For the text-containing cell, return its midpoint in [X, Y] coordinate format. 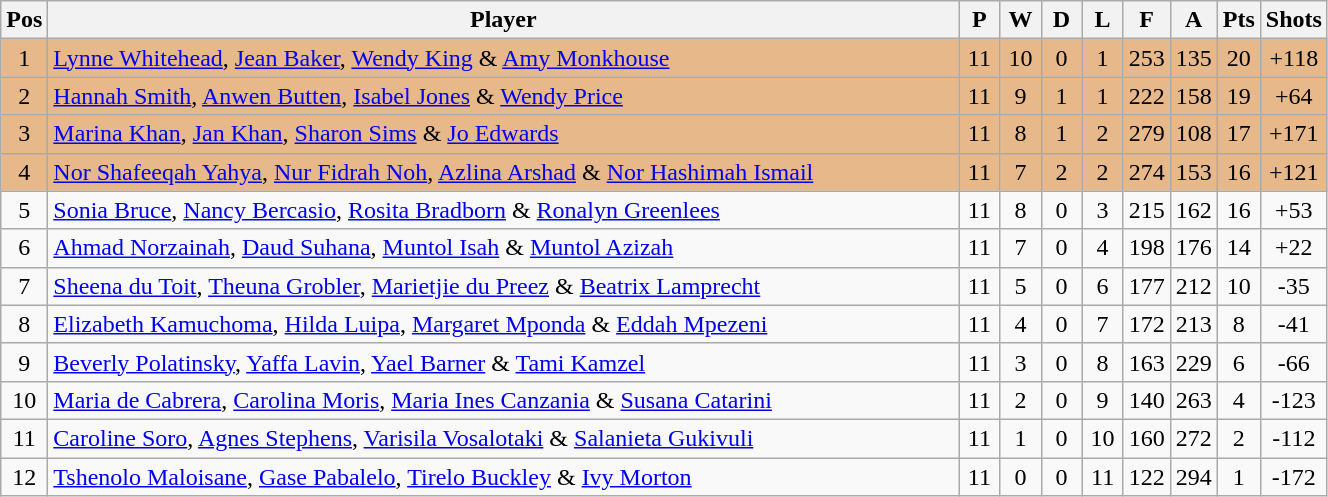
+171 [1294, 134]
135 [1194, 58]
-35 [1294, 286]
253 [1146, 58]
Marina Khan, Jan Khan, Sharon Sims & Jo Edwards [504, 134]
Pts [1238, 20]
163 [1146, 362]
L [1102, 20]
222 [1146, 96]
212 [1194, 286]
Beverly Polatinsky, Yaffa Lavin, Yael Barner & Tami Kamzel [504, 362]
P [980, 20]
12 [24, 477]
294 [1194, 477]
177 [1146, 286]
17 [1238, 134]
274 [1146, 172]
F [1146, 20]
Tshenolo Maloisane, Gase Pabalelo, Tirelo Buckley & Ivy Morton [504, 477]
Maria de Cabrera, Carolina Moris, Maria Ines Canzania & Susana Catarini [504, 400]
-112 [1294, 438]
20 [1238, 58]
198 [1146, 248]
Caroline Soro, Agnes Stephens, Varisila Vosalotaki & Salanieta Gukivuli [504, 438]
Sheena du Toit, Theuna Grobler, Marietjie du Preez & Beatrix Lamprecht [504, 286]
213 [1194, 324]
160 [1146, 438]
A [1194, 20]
158 [1194, 96]
Shots [1294, 20]
Nor Shafeeqah Yahya, Nur Fidrah Noh, Azlina Arshad & Nor Hashimah Ismail [504, 172]
+22 [1294, 248]
Hannah Smith, Anwen Butten, Isabel Jones & Wendy Price [504, 96]
140 [1146, 400]
Elizabeth Kamuchoma, Hilda Luipa, Margaret Mponda & Eddah Mpezeni [504, 324]
122 [1146, 477]
Sonia Bruce, Nancy Bercasio, Rosita Bradborn & Ronalyn Greenlees [504, 210]
+64 [1294, 96]
Pos [24, 20]
108 [1194, 134]
-123 [1294, 400]
263 [1194, 400]
D [1062, 20]
-66 [1294, 362]
+118 [1294, 58]
+121 [1294, 172]
Ahmad Norzainah, Daud Suhana, Muntol Isah & Muntol Azizah [504, 248]
+53 [1294, 210]
-172 [1294, 477]
153 [1194, 172]
162 [1194, 210]
-41 [1294, 324]
229 [1194, 362]
Lynne Whitehead, Jean Baker, Wendy King & Amy Monkhouse [504, 58]
Player [504, 20]
19 [1238, 96]
172 [1146, 324]
14 [1238, 248]
272 [1194, 438]
279 [1146, 134]
W [1020, 20]
215 [1146, 210]
176 [1194, 248]
